Capture the cell that displays the provided text and extract its [X, Y] central coordinate. 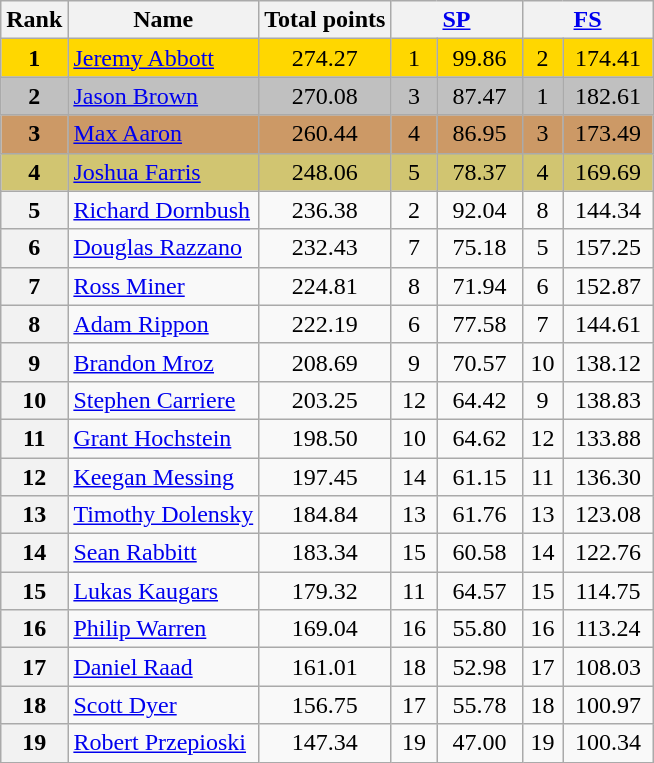
Stephen Carriere [164, 400]
Max Aaron [164, 134]
Jason Brown [164, 96]
Daniel Raad [164, 667]
157.25 [608, 248]
Douglas Razzano [164, 248]
92.04 [480, 210]
182.61 [608, 96]
232.43 [325, 248]
122.76 [608, 553]
87.47 [480, 96]
Sean Rabbitt [164, 553]
123.08 [608, 515]
173.49 [608, 134]
Brandon Mroz [164, 362]
Total points [325, 20]
174.41 [608, 58]
Keegan Messing [164, 477]
Timothy Dolensky [164, 515]
SP [456, 20]
Scott Dyer [164, 705]
222.19 [325, 324]
78.37 [480, 172]
86.95 [480, 134]
203.25 [325, 400]
47.00 [480, 743]
136.30 [608, 477]
270.08 [325, 96]
169.04 [325, 629]
169.69 [608, 172]
133.88 [608, 438]
236.38 [325, 210]
274.27 [325, 58]
60.58 [480, 553]
179.32 [325, 591]
144.61 [608, 324]
114.75 [608, 591]
Philip Warren [164, 629]
138.12 [608, 362]
224.81 [325, 286]
55.80 [480, 629]
Joshua Farris [164, 172]
147.34 [325, 743]
156.75 [325, 705]
198.50 [325, 438]
Jeremy Abbott [164, 58]
Richard Dornbush [164, 210]
Name [164, 20]
208.69 [325, 362]
161.01 [325, 667]
248.06 [325, 172]
100.34 [608, 743]
61.15 [480, 477]
Adam Rippon [164, 324]
138.83 [608, 400]
64.57 [480, 591]
99.86 [480, 58]
75.18 [480, 248]
Lukas Kaugars [164, 591]
55.78 [480, 705]
70.57 [480, 362]
64.62 [480, 438]
100.97 [608, 705]
184.84 [325, 515]
144.34 [608, 210]
Rank [34, 20]
Grant Hochstein [164, 438]
108.03 [608, 667]
260.44 [325, 134]
71.94 [480, 286]
FS [588, 20]
Robert Przepioski [164, 743]
183.34 [325, 553]
197.45 [325, 477]
52.98 [480, 667]
152.87 [608, 286]
77.58 [480, 324]
113.24 [608, 629]
64.42 [480, 400]
61.76 [480, 515]
Ross Miner [164, 286]
